Capture the cell that displays the provided text and extract its (X, Y) central coordinate. 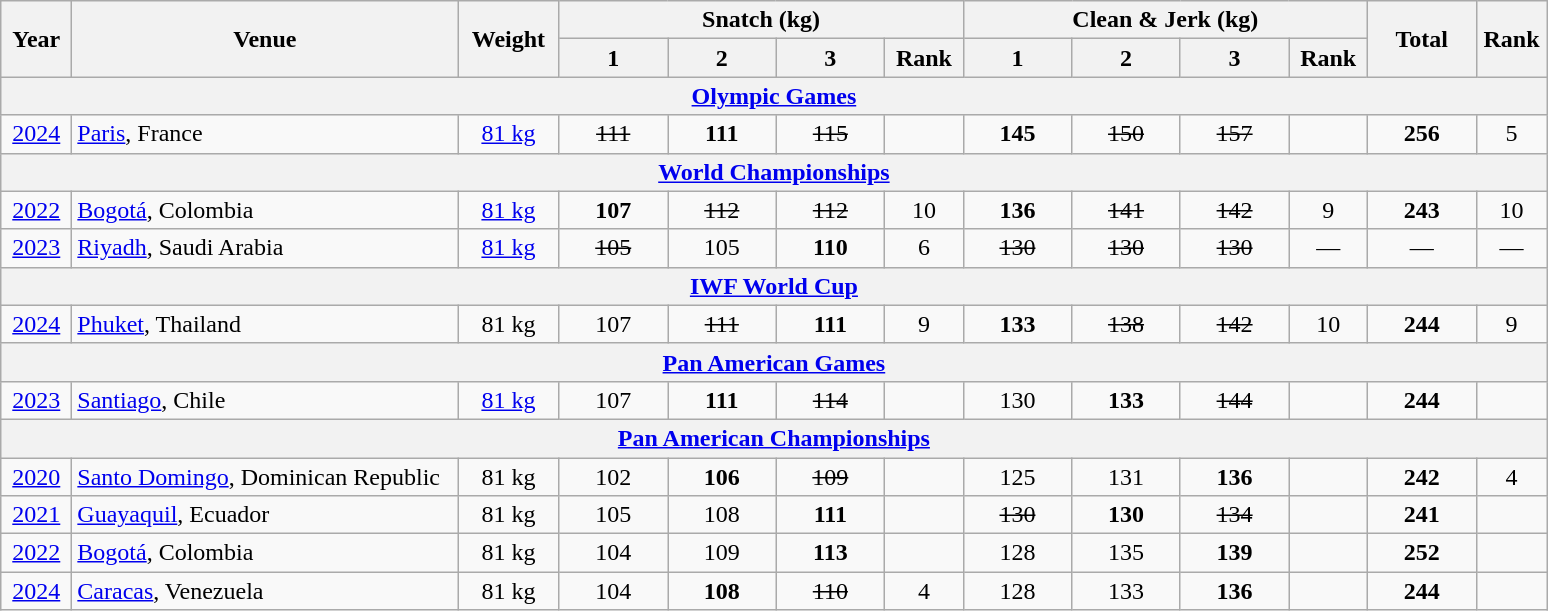
145 (1018, 134)
World Championships (774, 172)
150 (1126, 134)
125 (1018, 477)
242 (1422, 477)
Phuket, Thailand (265, 324)
Pan American Championships (774, 438)
138 (1126, 324)
Paris, France (265, 134)
IWF World Cup (774, 286)
115 (830, 134)
Santo Domingo, Dominican Republic (265, 477)
2020 (36, 477)
5 (1512, 134)
Santiago, Chile (265, 400)
141 (1126, 210)
139 (1234, 553)
106 (722, 477)
2021 (36, 515)
Guayaquil, Ecuador (265, 515)
241 (1422, 515)
Caracas, Venezuela (265, 591)
Year (36, 39)
Pan American Games (774, 362)
135 (1126, 553)
Clean & Jerk (kg) (1165, 20)
Venue (265, 39)
131 (1126, 477)
144 (1234, 400)
Snatch (kg) (761, 20)
Olympic Games (774, 96)
6 (924, 248)
134 (1234, 515)
113 (830, 553)
256 (1422, 134)
252 (1422, 553)
114 (830, 400)
243 (1422, 210)
102 (614, 477)
Weight (508, 39)
Riyadh, Saudi Arabia (265, 248)
157 (1234, 134)
Total (1422, 39)
